Locate the cell with the specified text and output its (X, Y) center coordinate. 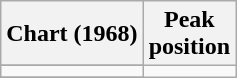
Peakposition (189, 34)
Chart (1968) (72, 34)
